Locate the cell with the specified text and output its (x, y) center coordinate. 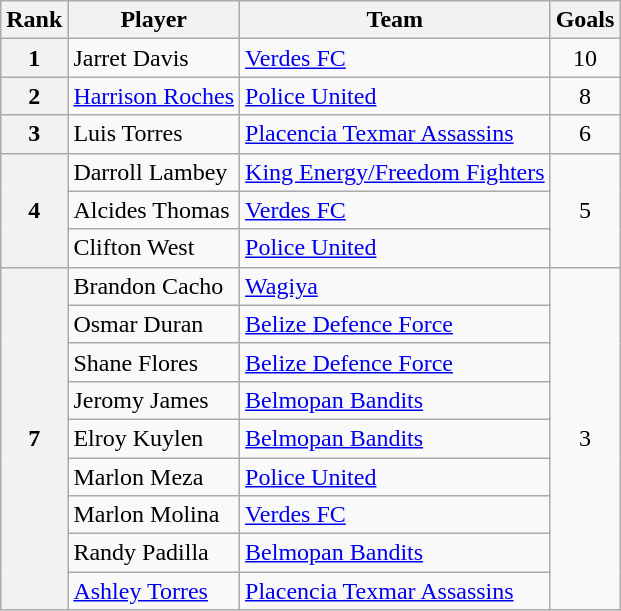
10 (585, 58)
Osmar Duran (154, 324)
Jeromy James (154, 400)
Wagiya (396, 286)
7 (34, 438)
Jarret Davis (154, 58)
Marlon Meza (154, 477)
Harrison Roches (154, 96)
Shane Flores (154, 362)
Clifton West (154, 248)
King Energy/Freedom Fighters (396, 172)
Rank (34, 20)
Brandon Cacho (154, 286)
5 (585, 210)
Elroy Kuylen (154, 438)
Randy Padilla (154, 553)
4 (34, 210)
6 (585, 134)
2 (34, 96)
Luis Torres (154, 134)
8 (585, 96)
Player (154, 20)
Ashley Torres (154, 591)
Alcides Thomas (154, 210)
Goals (585, 20)
Marlon Molina (154, 515)
Team (396, 20)
1 (34, 58)
Darroll Lambey (154, 172)
